Identify which cell holds the provided text, then report its (x, y) central coordinate. 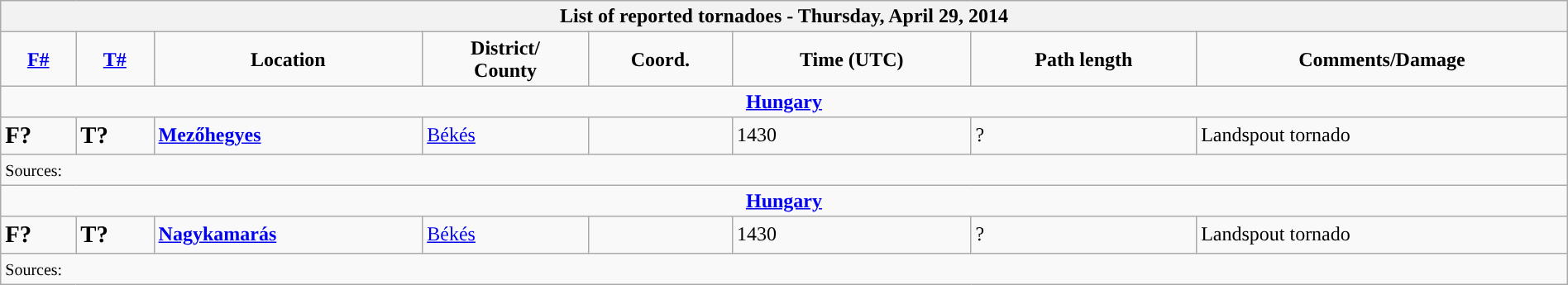
Comments/Damage (1383, 59)
F# (38, 59)
Path length (1083, 59)
T# (115, 59)
Coord. (660, 59)
Nagykamarás (288, 235)
District/County (506, 59)
Time (UTC) (852, 59)
List of reported tornadoes - Thursday, April 29, 2014 (784, 17)
Mezőhegyes (288, 135)
Location (288, 59)
